Identify which cell holds the provided text, then report its (x, y) central coordinate. 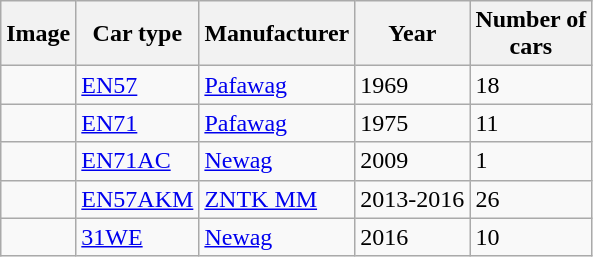
2016 (412, 237)
2013-2016 (412, 199)
Year (412, 34)
Car type (138, 34)
EN57 (138, 85)
EN71 (138, 123)
11 (531, 123)
26 (531, 199)
1969 (412, 85)
2009 (412, 161)
EN71AC (138, 161)
18 (531, 85)
ZNTK MM (277, 199)
EN57AKM (138, 199)
Image (38, 34)
Manufacturer (277, 34)
1975 (412, 123)
Number ofcars (531, 34)
1 (531, 161)
31WE (138, 237)
10 (531, 237)
